Return [X, Y] of the center of cell containing provided text 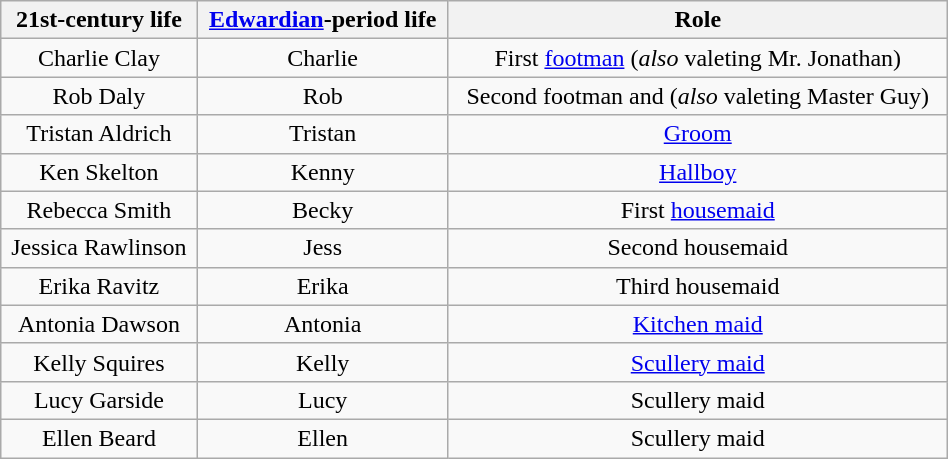
Kelly Squires [99, 362]
Third housemaid [698, 286]
Edwardian-period life [322, 20]
Tristan [322, 134]
Ken Skelton [99, 172]
Erika Ravitz [99, 286]
Second housemaid [698, 248]
Role [698, 20]
Erika [322, 286]
Charlie Clay [99, 58]
First footman (also valeting Mr. Jonathan) [698, 58]
Groom [698, 134]
Antonia Dawson [99, 324]
Rob [322, 96]
Hallboy [698, 172]
Charlie [322, 58]
Becky [322, 210]
Antonia [322, 324]
Ellen Beard [99, 438]
Ellen [322, 438]
21st-century life [99, 20]
Second footman and (also valeting Master Guy) [698, 96]
Lucy [322, 400]
Rebecca Smith [99, 210]
Kelly [322, 362]
Jessica Rawlinson [99, 248]
First housemaid [698, 210]
Kenny [322, 172]
Jess [322, 248]
Kitchen maid [698, 324]
Tristan Aldrich [99, 134]
Lucy Garside [99, 400]
Rob Daly [99, 96]
